Scan for the cell matching the given text and deliver its (x, y) coordinate at center. 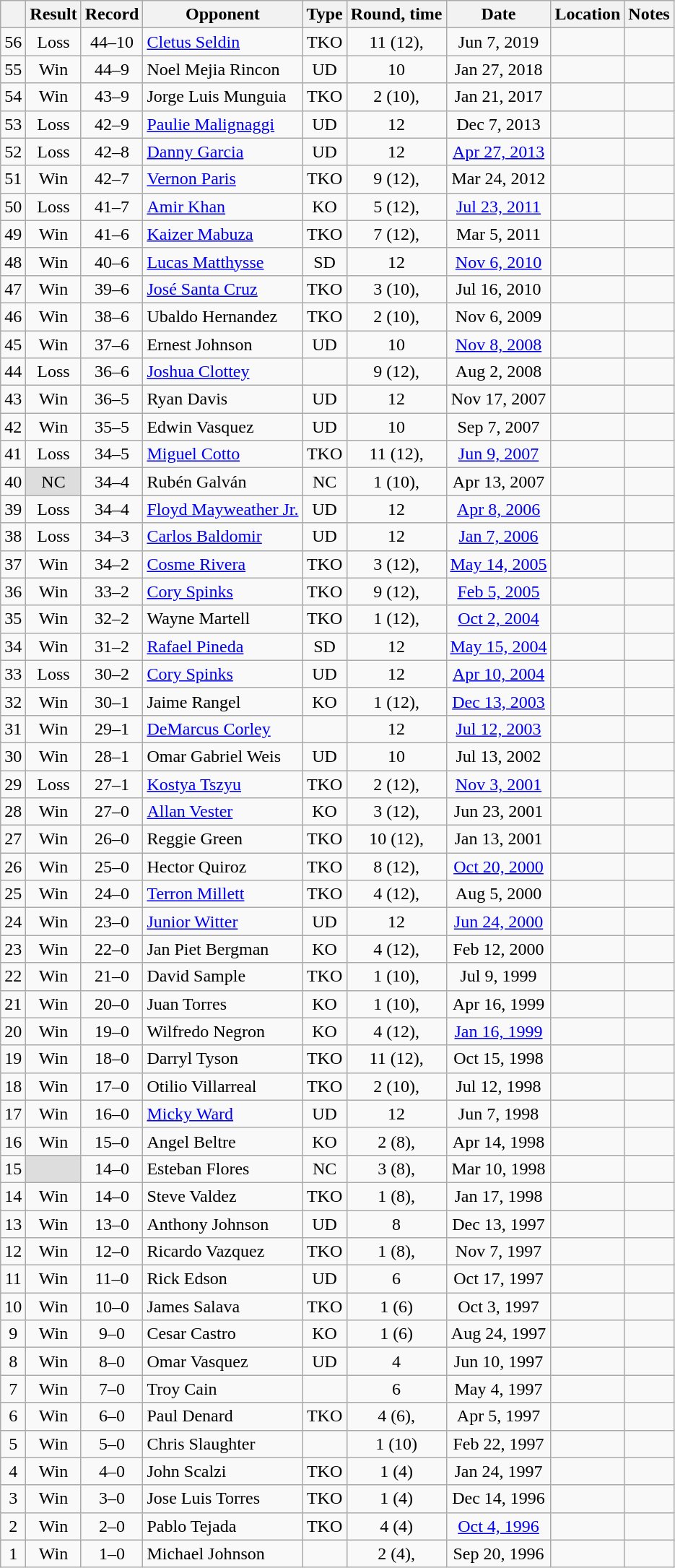
Opponent (222, 14)
35 (13, 619)
Jan 16, 1999 (498, 1031)
Nov 3, 2001 (498, 784)
44–9 (112, 69)
Micky Ward (222, 1114)
May 14, 2005 (498, 564)
4–0 (112, 1471)
27–1 (112, 784)
7–0 (112, 1389)
Wayne Martell (222, 619)
25–0 (112, 867)
Oct 20, 2000 (498, 867)
7 (12), (396, 234)
Rick Edson (222, 1279)
23 (13, 949)
Mar 10, 1998 (498, 1169)
Jul 12, 1998 (498, 1086)
John Scalzi (222, 1471)
Oct 3, 1997 (498, 1307)
Feb 5, 2005 (498, 592)
DeMarcus Corley (222, 729)
29–1 (112, 729)
Chris Slaughter (222, 1444)
45 (13, 345)
Oct 15, 1998 (498, 1059)
Aug 2, 2008 (498, 372)
56 (13, 42)
24–0 (112, 894)
Sep 7, 2007 (498, 427)
4 (4) (396, 1526)
Oct 2, 2004 (498, 619)
Floyd Mayweather Jr. (222, 509)
2 (8), (396, 1141)
Jun 23, 2001 (498, 812)
48 (13, 261)
2 (13, 1526)
4 (6), (396, 1416)
Nov 8, 2008 (498, 345)
James Salava (222, 1307)
5–0 (112, 1444)
Oct 4, 1996 (498, 1526)
29 (13, 784)
5 (13, 1444)
Result (53, 14)
Date (498, 14)
Jun 24, 2000 (498, 922)
25 (13, 894)
Jun 9, 2007 (498, 454)
3–0 (112, 1499)
31 (13, 729)
Rubén Galván (222, 482)
54 (13, 97)
2 (12), (396, 784)
52 (13, 152)
40–6 (112, 261)
27 (13, 839)
24 (13, 922)
22–0 (112, 949)
36 (13, 592)
53 (13, 124)
David Sample (222, 976)
44–10 (112, 42)
Sep 20, 1996 (498, 1554)
20 (13, 1031)
6–0 (112, 1416)
Troy Cain (222, 1389)
Vernon Paris (222, 179)
Apr 13, 2007 (498, 482)
35–5 (112, 427)
13–0 (112, 1224)
1 (13, 1554)
55 (13, 69)
34–5 (112, 454)
42–9 (112, 124)
8 (12), (396, 867)
5 (12), (396, 207)
30–1 (112, 701)
30 (13, 756)
17 (13, 1114)
3 (10), (396, 289)
José Santa Cruz (222, 289)
32 (13, 701)
Anthony Johnson (222, 1224)
Ricardo Vazquez (222, 1252)
42–8 (112, 152)
Rafael Pineda (222, 646)
Dec 13, 2003 (498, 701)
Jan 7, 2006 (498, 537)
1–0 (112, 1554)
42 (13, 427)
41–7 (112, 207)
51 (13, 179)
31–2 (112, 646)
Jan 13, 2001 (498, 839)
10 (12), (396, 839)
15–0 (112, 1141)
14 (13, 1196)
3 (8), (396, 1169)
28–1 (112, 756)
Record (112, 14)
Apr 27, 2013 (498, 152)
Lucas Matthysse (222, 261)
33 (13, 674)
Aug 5, 2000 (498, 894)
26 (13, 867)
Ubaldo Hernandez (222, 316)
Cosme Rivera (222, 564)
Steve Valdez (222, 1196)
38 (13, 537)
Jaime Rangel (222, 701)
Otilio Villarreal (222, 1086)
50 (13, 207)
20–0 (112, 1004)
Jose Luis Torres (222, 1499)
22 (13, 976)
Wilfredo Negron (222, 1031)
Feb 12, 2000 (498, 949)
Apr 14, 1998 (498, 1141)
40 (13, 482)
9 (13, 1334)
Mar 5, 2011 (498, 234)
Feb 22, 1997 (498, 1444)
Kaizer Mabuza (222, 234)
Allan Vester (222, 812)
23–0 (112, 922)
32–2 (112, 619)
Jul 9, 1999 (498, 976)
46 (13, 316)
9–0 (112, 1334)
Kostya Tszyu (222, 784)
Jan Piet Bergman (222, 949)
May 4, 1997 (498, 1389)
Cletus Seldin (222, 42)
Type (325, 14)
Ernest Johnson (222, 345)
Jan 21, 2017 (498, 97)
21 (13, 1004)
19–0 (112, 1031)
Oct 17, 1997 (498, 1279)
36–6 (112, 372)
Jul 13, 2002 (498, 756)
Nov 17, 2007 (498, 399)
Danny Garcia (222, 152)
15 (13, 1169)
Juan Torres (222, 1004)
Nov 6, 2010 (498, 261)
Miguel Cotto (222, 454)
Apr 16, 1999 (498, 1004)
8–0 (112, 1361)
Jun 7, 2019 (498, 42)
16 (13, 1141)
Cesar Castro (222, 1334)
Omar Vasquez (222, 1361)
28 (13, 812)
Angel Beltre (222, 1141)
39 (13, 509)
Darryl Tyson (222, 1059)
26–0 (112, 839)
41–6 (112, 234)
Amir Khan (222, 207)
Esteban Flores (222, 1169)
43 (13, 399)
18–0 (112, 1059)
3 (13, 1499)
13 (13, 1224)
Pablo Tejada (222, 1526)
33–2 (112, 592)
36–5 (112, 399)
Jun 7, 1998 (498, 1114)
17–0 (112, 1086)
1 (10) (396, 1444)
Terron Millett (222, 894)
Nov 6, 2009 (498, 316)
Notes (649, 14)
37 (13, 564)
19 (13, 1059)
18 (13, 1086)
Reggie Green (222, 839)
Ryan Davis (222, 399)
38–6 (112, 316)
34–2 (112, 564)
49 (13, 234)
41 (13, 454)
Location (588, 14)
34 (13, 646)
Jul 23, 2011 (498, 207)
Mar 24, 2012 (498, 179)
2–0 (112, 1526)
47 (13, 289)
Dec 13, 1997 (498, 1224)
Jan 24, 1997 (498, 1471)
Jan 27, 2018 (498, 69)
Omar Gabriel Weis (222, 756)
Jul 12, 2003 (498, 729)
Joshua Clottey (222, 372)
Jun 10, 1997 (498, 1361)
Carlos Baldomir (222, 537)
Apr 5, 1997 (498, 1416)
42–7 (112, 179)
10–0 (112, 1307)
May 15, 2004 (498, 646)
Junior Witter (222, 922)
Paulie Malignaggi (222, 124)
27–0 (112, 812)
44 (13, 372)
43–9 (112, 97)
7 (13, 1389)
39–6 (112, 289)
Jul 16, 2010 (498, 289)
37–6 (112, 345)
16–0 (112, 1114)
Apr 8, 2006 (498, 509)
Round, time (396, 14)
Noel Mejia Rincon (222, 69)
Jorge Luis Munguia (222, 97)
11 (13, 1279)
21–0 (112, 976)
11–0 (112, 1279)
30–2 (112, 674)
Dec 7, 2013 (498, 124)
Hector Quiroz (222, 867)
34–3 (112, 537)
Jan 17, 1998 (498, 1196)
12–0 (112, 1252)
Edwin Vasquez (222, 427)
Paul Denard (222, 1416)
Nov 7, 1997 (498, 1252)
Michael Johnson (222, 1554)
2 (4), (396, 1554)
Apr 10, 2004 (498, 674)
Dec 14, 1996 (498, 1499)
Aug 24, 1997 (498, 1334)
